Detect which cell encompasses the target text, then output its [x, y] center coordinate. 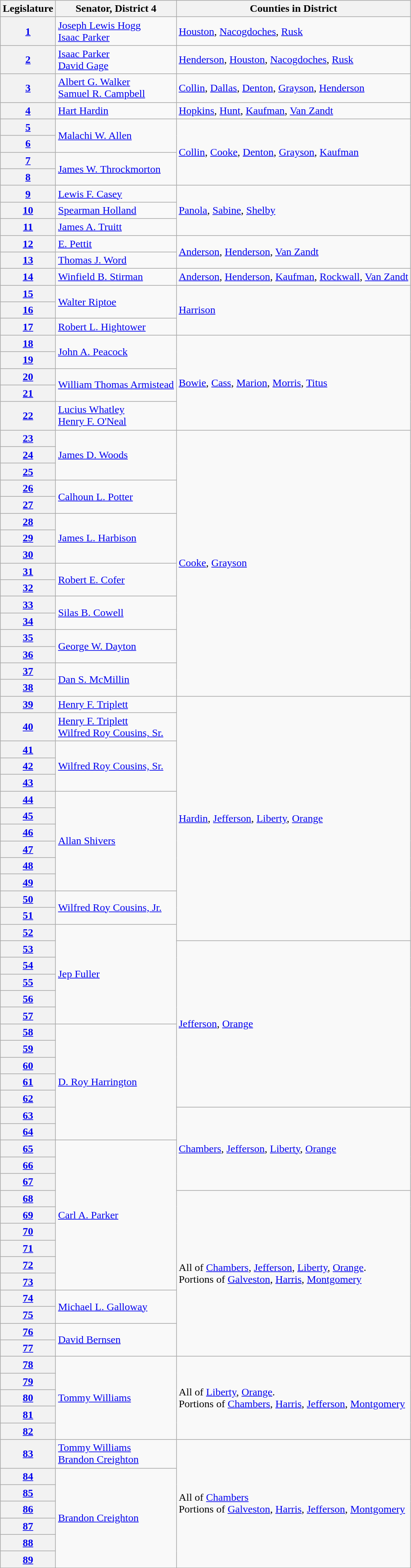
All of Chambers, Jefferson, Liberty, Orange.Portions of Galveston, Harris, Montgomery [294, 1273]
53 [28, 949]
45 [28, 816]
Collin, Dallas, Denton, Grayson, Henderson [294, 88]
Brandon Creighton [116, 1518]
Henry F. TriplettWilfred Roy Cousins, Sr. [116, 727]
All of Liberty, Orange.Portions of Chambers, Harris, Jefferson, Montgomery [294, 1398]
Joseph Lewis HoggIsaac Parker [116, 31]
69 [28, 1215]
60 [28, 1066]
Carl A. Parker [116, 1215]
56 [28, 999]
70 [28, 1232]
62 [28, 1099]
31 [28, 571]
William Thomas Armistead [116, 385]
29 [28, 538]
25 [28, 471]
Isaac ParkerDavid Gage [116, 59]
George W. Dayton [116, 646]
24 [28, 455]
Senator, District 4 [116, 9]
55 [28, 982]
40 [28, 727]
77 [28, 1348]
3 [28, 88]
46 [28, 833]
Jep Fuller [116, 974]
86 [28, 1509]
38 [28, 688]
Silas B. Cowell [116, 613]
79 [28, 1381]
27 [28, 505]
28 [28, 521]
Legislature [28, 9]
72 [28, 1265]
6 [28, 144]
67 [28, 1182]
39 [28, 704]
48 [28, 866]
Tommy WilliamsBrandon Creighton [116, 1454]
37 [28, 671]
Spearman Holland [116, 210]
Chambers, Jefferson, Liberty, Orange [294, 1149]
82 [28, 1431]
2 [28, 59]
44 [28, 799]
Counties in District [294, 9]
21 [28, 393]
14 [28, 277]
47 [28, 849]
Panola, Sabine, Shelby [294, 210]
Thomas J. Word [116, 260]
Anderson, Henderson, Van Zandt [294, 252]
Harrison [294, 310]
Hart Hardin [116, 111]
75 [28, 1315]
12 [28, 243]
James L. Harbison [116, 538]
85 [28, 1493]
73 [28, 1281]
68 [28, 1198]
61 [28, 1082]
1 [28, 31]
E. Pettit [116, 243]
74 [28, 1298]
52 [28, 932]
Calhoun L. Potter [116, 496]
81 [28, 1415]
11 [28, 227]
Albert G. WalkerSamuel R. Campbell [116, 88]
5 [28, 127]
89 [28, 1559]
Hopkins, Hunt, Kaufman, Van Zandt [294, 111]
John A. Peacock [116, 352]
51 [28, 916]
Allan Shivers [116, 841]
Wilfred Roy Cousins, Jr. [116, 907]
57 [28, 1015]
50 [28, 899]
15 [28, 294]
18 [28, 343]
13 [28, 260]
Collin, Cooke, Denton, Grayson, Kaufman [294, 152]
71 [28, 1248]
34 [28, 621]
43 [28, 782]
Michael L. Galloway [116, 1306]
James A. Truitt [116, 227]
James W. Throckmorton [116, 169]
17 [28, 327]
Robert E. Cofer [116, 580]
Henry F. Triplett [116, 704]
Jefferson, Orange [294, 1024]
54 [28, 966]
Wilfred Roy Cousins, Sr. [116, 766]
Anderson, Henderson, Kaufman, Rockwall, Van Zandt [294, 277]
Walter Riptoe [116, 302]
58 [28, 1032]
19 [28, 360]
Henderson, Houston, Nacogdoches, Rusk [294, 59]
4 [28, 111]
26 [28, 488]
7 [28, 160]
41 [28, 749]
Tommy Williams [116, 1398]
76 [28, 1331]
16 [28, 310]
22 [28, 416]
Hardin, Jefferson, Liberty, Orange [294, 818]
59 [28, 1049]
49 [28, 883]
65 [28, 1149]
8 [28, 177]
Dan S. McMillin [116, 679]
Lucius WhatleyHenry F. O'Neal [116, 416]
88 [28, 1543]
66 [28, 1165]
Robert L. Hightower [116, 327]
Cooke, Grayson [294, 563]
James D. Woods [116, 455]
Bowie, Cass, Marion, Morris, Titus [294, 383]
36 [28, 654]
84 [28, 1476]
35 [28, 638]
32 [28, 588]
42 [28, 766]
78 [28, 1365]
All of ChambersPortions of Galveston, Harris, Jefferson, Montgomery [294, 1504]
Malachi W. Allen [116, 135]
64 [28, 1132]
23 [28, 438]
9 [28, 194]
30 [28, 555]
D. Roy Harrington [116, 1082]
Houston, Nacogdoches, Rusk [294, 31]
David Bernsen [116, 1340]
80 [28, 1398]
20 [28, 377]
83 [28, 1454]
Lewis F. Casey [116, 194]
87 [28, 1526]
10 [28, 210]
63 [28, 1115]
Winfield B. Stirman [116, 277]
33 [28, 605]
